Return (X, Y) of the center of cell containing provided text 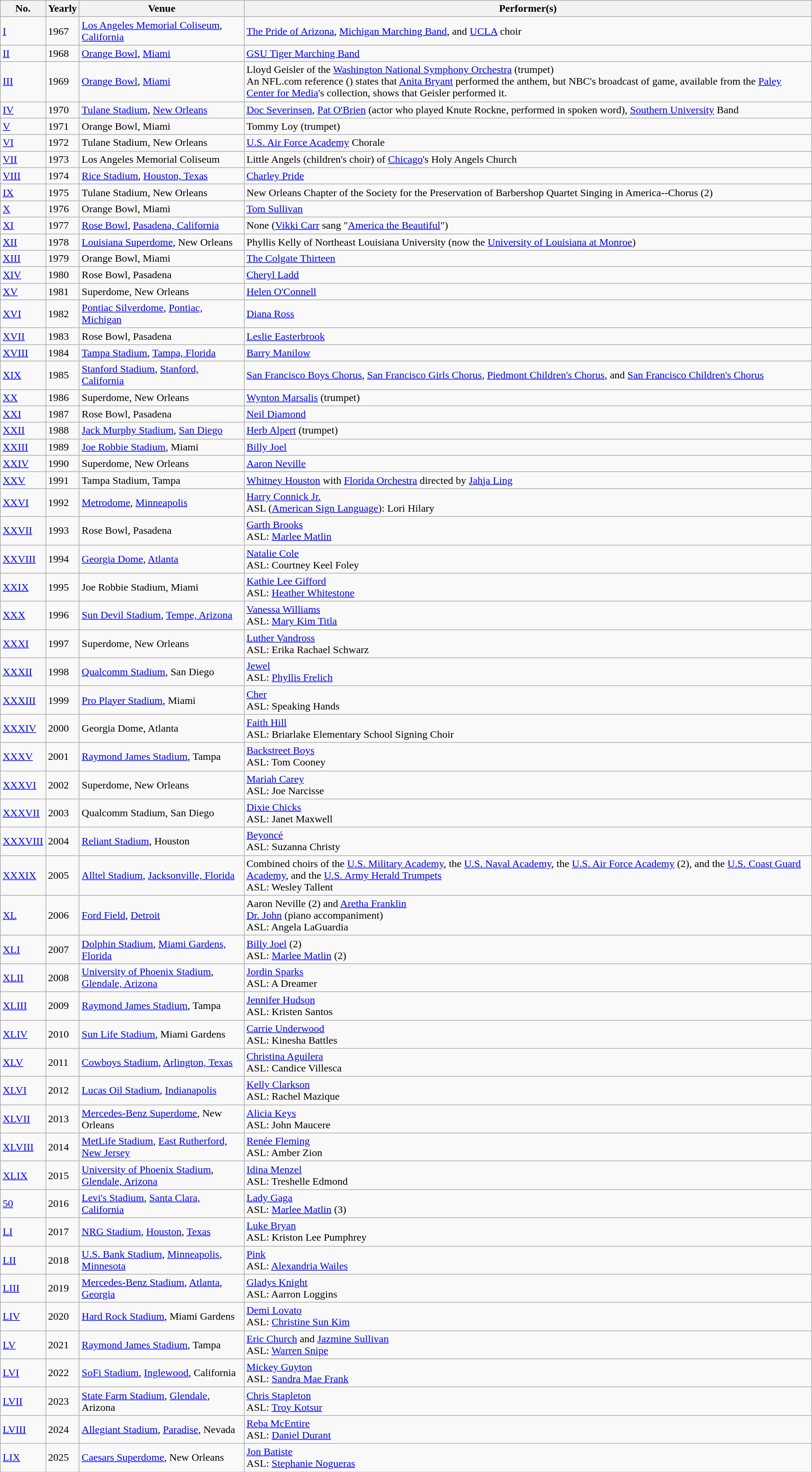
V (23, 126)
Phyllis Kelly of Northeast Louisiana University (now the University of Louisiana at Monroe) (528, 242)
CherASL: Speaking Hands (528, 700)
Eric Church and Jazmine SullivanASL: Warren Snipe (528, 1344)
XI (23, 225)
The Pride of Arizona, Michigan Marching Band, and UCLA choir (528, 31)
Cheryl Ladd (528, 275)
XII (23, 242)
XXV (23, 480)
XXXIV (23, 728)
Billy Joel (2) ASL: Marlee Matlin (2) (528, 950)
XLVIII (23, 1147)
U.S. Bank Stadium, Minneapolis, Minnesota (162, 1260)
Stanford Stadium, Stanford, California (162, 375)
Natalie ColeASL: Courtney Keel Foley (528, 559)
Dolphin Stadium, Miami Gardens, Florida (162, 950)
XXIII (23, 447)
2023 (62, 1401)
PinkASL: Alexandria Wailes (528, 1260)
2004 (62, 841)
2002 (62, 785)
1971 (62, 126)
XXI (23, 414)
LI (23, 1232)
XXXIX (23, 875)
VII (23, 159)
Jack Murphy Stadium, San Diego (162, 430)
Luke BryanASL: Kriston Lee Pumphrey (528, 1232)
1991 (62, 480)
Alicia Keys ASL: John Maucere (528, 1119)
XXXI (23, 644)
Mariah CareyASL: Joe Narcisse (528, 785)
1990 (62, 463)
2022 (62, 1373)
1986 (62, 398)
XXIV (23, 463)
XXVIII (23, 559)
XVI (23, 314)
Rice Stadium, Houston, Texas (162, 176)
XVIII (23, 353)
Carrie UnderwoodASL: Kinesha Battles (528, 1034)
XXX (23, 615)
1979 (62, 259)
50 (23, 1204)
Diana Ross (528, 314)
Neil Diamond (528, 414)
Charley Pride (528, 176)
SoFi Stadium, Inglewood, California (162, 1373)
Lucas Oil Stadium, Indianapolis (162, 1091)
Sun Devil Stadium, Tempe, Arizona (162, 615)
Luther VandrossASL: Erika Rachael Schwarz (528, 644)
MetLife Stadium, East Rutherford, New Jersey (162, 1147)
1998 (62, 672)
XLVI (23, 1091)
No. (23, 9)
Mickey GuytonASL: Sandra Mae Frank (528, 1373)
Backstreet BoysASL: Tom Cooney (528, 757)
Tampa Stadium, Tampa (162, 480)
LVIII (23, 1429)
LVI (23, 1373)
Allegiant Stadium, Paradise, Nevada (162, 1429)
XLII (23, 977)
Christina AguileraASL: Candice Villesca (528, 1062)
BeyoncéASL: Suzanna Christy (528, 841)
Reba McEntireASL: Daniel Durant (528, 1429)
II (23, 53)
Chris StapletonASL: Troy Kotsur (528, 1401)
Tampa Stadium, Tampa, Florida (162, 353)
1975 (62, 192)
State Farm Stadium, Glendale, Arizona (162, 1401)
Aaron Neville (528, 463)
XLIX (23, 1175)
1973 (62, 159)
Reliant Stadium, Houston (162, 841)
Ford Field, Detroit (162, 915)
Jennifer HudsonASL: Kristen Santos (528, 1006)
1980 (62, 275)
2005 (62, 875)
2013 (62, 1119)
1976 (62, 209)
2010 (62, 1034)
Renée FlemingASL: Amber Zion (528, 1147)
XXXVII (23, 813)
XVII (23, 336)
Wynton Marsalis (trumpet) (528, 398)
1982 (62, 314)
LIX (23, 1457)
The Colgate Thirteen (528, 259)
2012 (62, 1091)
1984 (62, 353)
Caesars Superdome, New Orleans (162, 1457)
Garth BrooksASL: Marlee Matlin (528, 530)
Pontiac Silverdome, Pontiac, Michigan (162, 314)
XXXII (23, 672)
1974 (62, 176)
LIV (23, 1317)
XXXVI (23, 785)
Tom Sullivan (528, 209)
Leslie Easterbrook (528, 336)
Billy Joel (528, 447)
U.S. Air Force Academy Chorale (528, 143)
1999 (62, 700)
Helen O'Connell (528, 292)
Performer(s) (528, 9)
Kelly ClarksonASL: Rachel Mazique (528, 1091)
Mercedes-Benz Stadium, Atlanta, Georgia (162, 1288)
Rose Bowl, Pasadena, California (162, 225)
1996 (62, 615)
NRG Stadium, Houston, Texas (162, 1232)
2015 (62, 1175)
2000 (62, 728)
LIII (23, 1288)
San Francisco Boys Chorus, San Francisco Girls Chorus, Piedmont Children's Chorus, and San Francisco Children's Chorus (528, 375)
XIX (23, 375)
2003 (62, 813)
XXXV (23, 757)
LVII (23, 1401)
Jordin SparksASL: A Dreamer (528, 977)
LV (23, 1344)
2025 (62, 1457)
1994 (62, 559)
Dixie ChicksASL: Janet Maxwell (528, 813)
1977 (62, 225)
IX (23, 192)
Barry Manilow (528, 353)
2006 (62, 915)
None (Vikki Carr sang "America the Beautiful") (528, 225)
Gladys KnightASL: Aarron Loggins (528, 1288)
XV (23, 292)
Kathie Lee GiffordASL: Heather Whitestone (528, 588)
I (23, 31)
XXXIII (23, 700)
XX (23, 398)
Demi LovatoASL: Christine Sun Kim (528, 1317)
XLV (23, 1062)
VI (23, 143)
Cowboys Stadium, Arlington, Texas (162, 1062)
Metrodome, Minneapolis (162, 503)
2017 (62, 1232)
XL (23, 915)
1970 (62, 110)
1981 (62, 292)
1978 (62, 242)
1995 (62, 588)
JewelASL: Phyllis Frelich (528, 672)
LII (23, 1260)
1967 (62, 31)
XLIV (23, 1034)
XIII (23, 259)
2019 (62, 1288)
VIII (23, 176)
Harry Connick Jr.ASL (American Sign Language): Lori Hilary (528, 503)
1989 (62, 447)
Levi's Stadium, Santa Clara, California (162, 1204)
Venue (162, 9)
Vanessa WilliamsASL: Mary Kim Titla (528, 615)
1985 (62, 375)
2009 (62, 1006)
Yearly (62, 9)
2024 (62, 1429)
Doc Severinsen, Pat O'Brien (actor who played Knute Rockne, performed in spoken word), Southern University Band (528, 110)
Alltel Stadium, Jacksonville, Florida (162, 875)
Herb Alpert (trumpet) (528, 430)
1987 (62, 414)
X (23, 209)
XXIX (23, 588)
Faith HillASL: Briarlake Elementary School Signing Choir (528, 728)
Sun Life Stadium, Miami Gardens (162, 1034)
2021 (62, 1344)
XLI (23, 950)
1972 (62, 143)
Lady GagaASL: Marlee Matlin (3) (528, 1204)
2014 (62, 1147)
1969 (62, 82)
Tommy Loy (trumpet) (528, 126)
Los Angeles Memorial Coliseum (162, 159)
XXII (23, 430)
Whitney Houston with Florida Orchestra directed by Jahja Ling (528, 480)
Louisiana Superdome, New Orleans (162, 242)
1993 (62, 530)
1988 (62, 430)
1968 (62, 53)
Hard Rock Stadium, Miami Gardens (162, 1317)
XXVII (23, 530)
Mercedes-Benz Superdome, New Orleans (162, 1119)
2008 (62, 977)
Jon BatisteASL: Stephanie Nogueras (528, 1457)
IV (23, 110)
XLVII (23, 1119)
2016 (62, 1204)
Little Angels (children's choir) of Chicago's Holy Angels Church (528, 159)
XXXVIII (23, 841)
2011 (62, 1062)
XIV (23, 275)
1992 (62, 503)
GSU Tiger Marching Band (528, 53)
Los Angeles Memorial Coliseum, California (162, 31)
2001 (62, 757)
Idina MenzelASL: Treshelle Edmond (528, 1175)
1997 (62, 644)
2018 (62, 1260)
XXVI (23, 503)
Aaron Neville (2) and Aretha FranklinDr. John (piano accompaniment) ASL: Angela LaGuardia (528, 915)
1983 (62, 336)
2007 (62, 950)
III (23, 82)
Pro Player Stadium, Miami (162, 700)
2020 (62, 1317)
XLIII (23, 1006)
New Orleans Chapter of the Society for the Preservation of Barbershop Quartet Singing in America--Chorus (2) (528, 192)
